Find where the given text appears and provide that cell's center as (X, Y) coordinate. 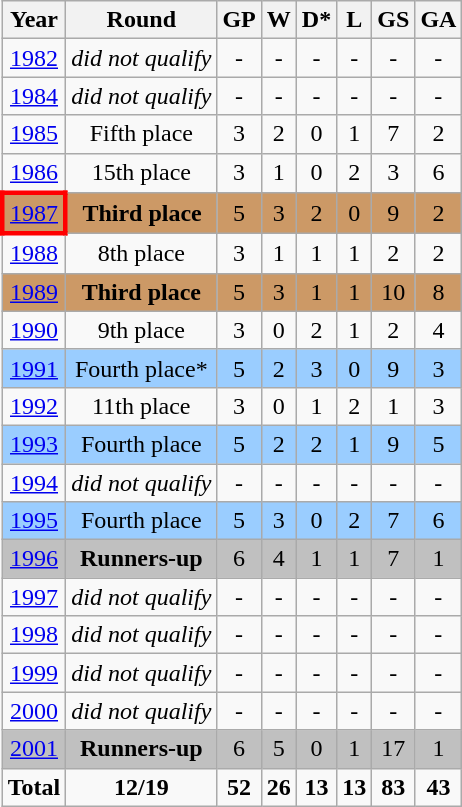
1984 (34, 96)
1996 (34, 559)
1997 (34, 597)
Year (34, 20)
1986 (34, 173)
2001 (34, 749)
GP (239, 20)
Fifth place (142, 134)
1994 (34, 483)
1995 (34, 521)
12/19 (142, 787)
1992 (34, 406)
GS (394, 20)
52 (239, 787)
L (354, 20)
17 (394, 749)
1989 (34, 292)
Total (34, 787)
8 (438, 292)
10 (394, 292)
D* (316, 20)
1988 (34, 254)
26 (278, 787)
Fourth place* (142, 368)
1985 (34, 134)
1991 (34, 368)
83 (394, 787)
8th place (142, 254)
2000 (34, 711)
Round (142, 20)
1982 (34, 58)
11th place (142, 406)
1999 (34, 673)
1998 (34, 635)
9th place (142, 330)
W (278, 20)
GA (438, 20)
1987 (34, 214)
43 (438, 787)
1993 (34, 444)
1990 (34, 330)
15th place (142, 173)
